Pinpoint the cell where the given text exists, returning its [x, y] midpoint coordinate. 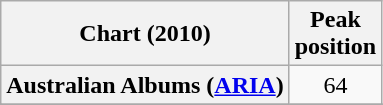
Australian Albums (ARIA) [145, 85]
64 [335, 85]
Chart (2010) [145, 34]
Peakposition [335, 34]
